Scan for the cell matching the given text and deliver its (X, Y) coordinate at center. 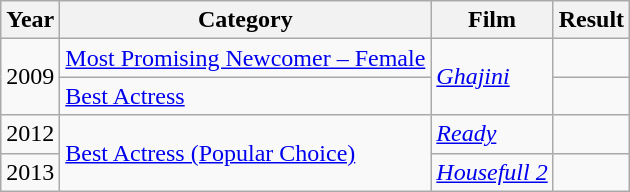
2013 (30, 172)
Year (30, 20)
Ready (492, 134)
2012 (30, 134)
Most Promising Newcomer – Female (246, 58)
Film (492, 20)
Result (591, 20)
Housefull 2 (492, 172)
Ghajini (492, 77)
Best Actress (246, 96)
Best Actress (Popular Choice) (246, 153)
Category (246, 20)
2009 (30, 77)
